Pinpoint the cell where the given text exists, returning its (x, y) midpoint coordinate. 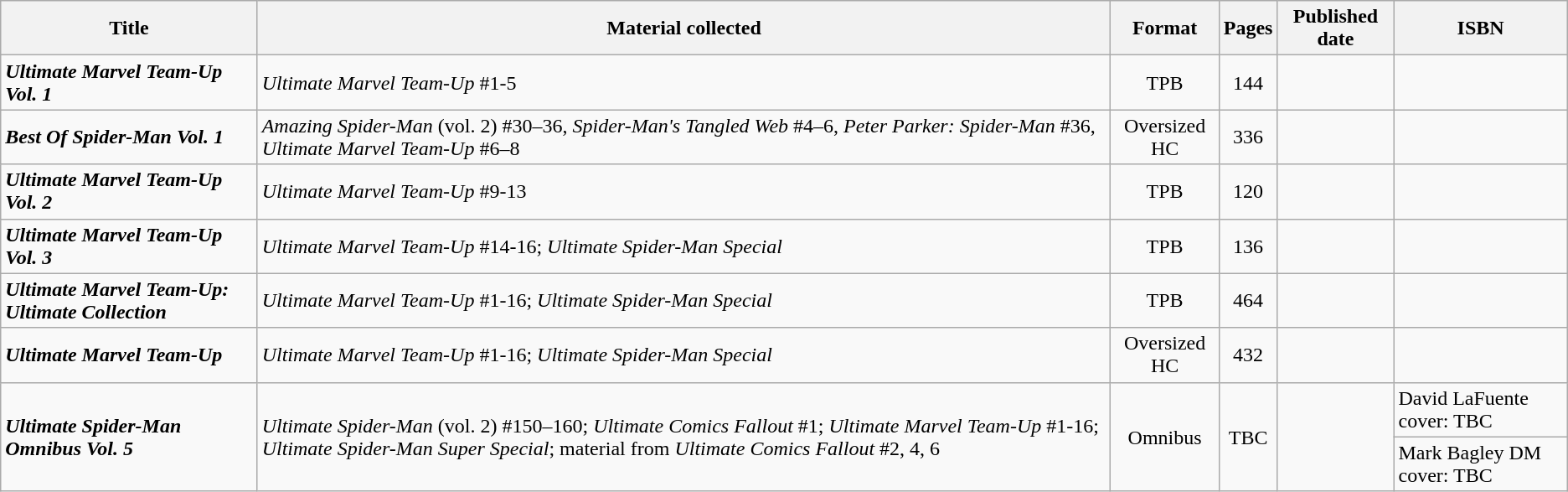
Ultimate Marvel Team-Up Vol. 1 (129, 82)
Format (1164, 28)
Title (129, 28)
Ultimate Marvel Team-Up (129, 355)
Material collected (683, 28)
432 (1248, 355)
336 (1248, 137)
Omnibus (1164, 437)
136 (1248, 246)
464 (1248, 300)
Ultimate Marvel Team-Up Vol. 2 (129, 191)
120 (1248, 191)
Ultimate Marvel Team-Up #1-5 (683, 82)
Ultimate Marvel Team-Up #9-13 (683, 191)
Pages (1248, 28)
TBC (1248, 437)
Ultimate Marvel Team-Up: Ultimate Collection (129, 300)
Amazing Spider-Man (vol. 2) #30–36, Spider-Man's Tangled Web #4–6, Peter Parker: Spider-Man #36, Ultimate Marvel Team-Up #6–8 (683, 137)
ISBN (1481, 28)
Best Of Spider-Man Vol. 1 (129, 137)
Mark Bagley DM cover: TBC (1481, 464)
David LaFuente cover: TBC (1481, 409)
144 (1248, 82)
Ultimate Spider-Man Omnibus Vol. 5 (129, 437)
Ultimate Marvel Team-Up #14-16; Ultimate Spider-Man Special (683, 246)
Published date (1335, 28)
Ultimate Marvel Team-Up Vol. 3 (129, 246)
